Determine the [X, Y] coordinate at the center of the cell enclosing the given text.  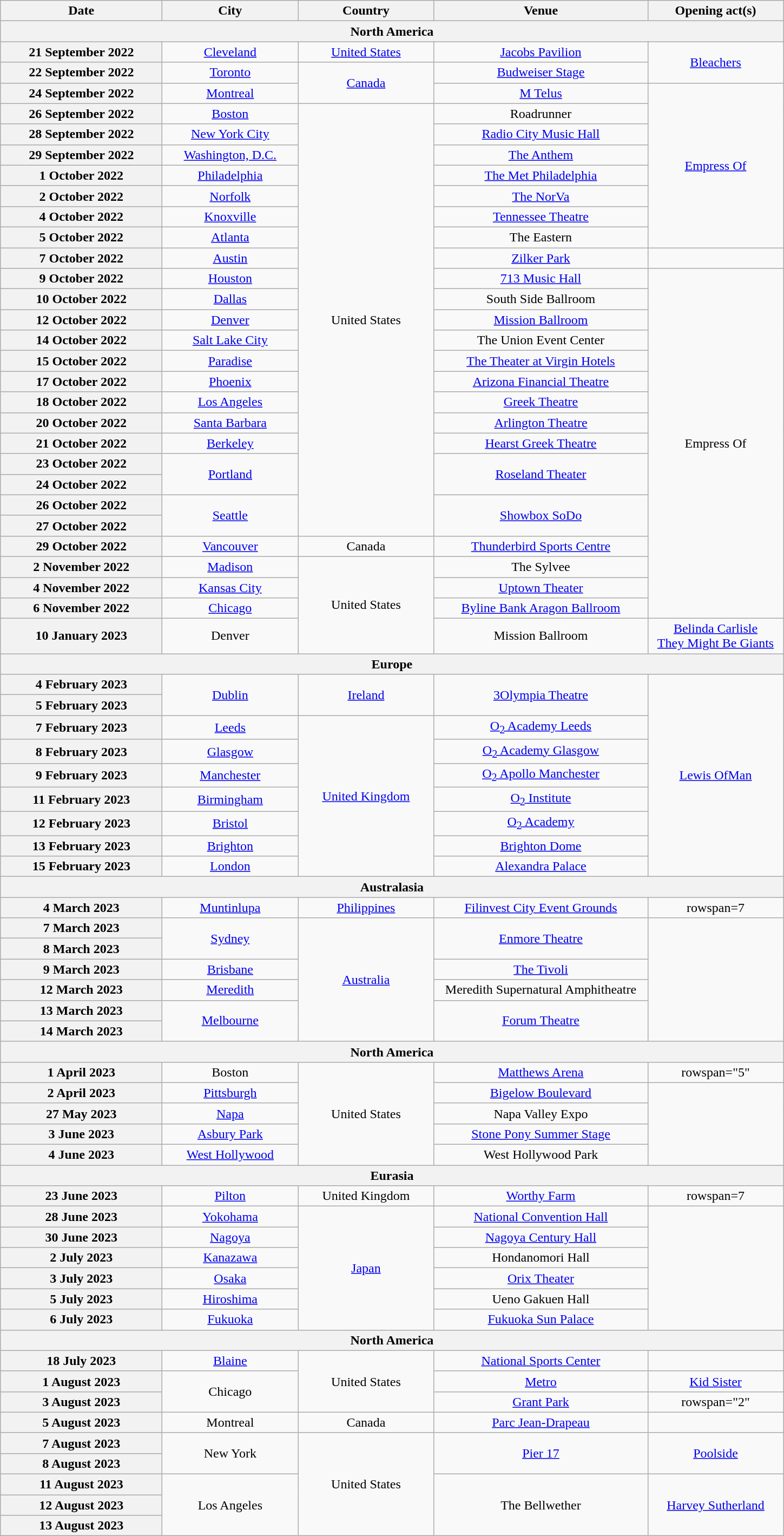
17 October 2022 [81, 382]
Cleveland [230, 52]
28 September 2022 [81, 134]
Blaine [230, 1361]
13 March 2023 [81, 1010]
7 February 2023 [81, 727]
Alexandra Palace [541, 867]
5 July 2023 [81, 1299]
Arlington Theatre [541, 423]
8 February 2023 [81, 751]
Byline Bank Aragon Ballroom [541, 608]
Uptown Theater [541, 587]
Ireland [366, 695]
Yokohama [230, 1217]
2 July 2023 [81, 1258]
O2 Academy Glasgow [541, 751]
The Tivoli [541, 969]
Pittsburgh [230, 1093]
27 May 2023 [81, 1113]
12 August 2023 [81, 1505]
Melbourne [230, 1021]
20 October 2022 [81, 423]
West Hollywood [230, 1155]
Vancouver [230, 546]
Europe [392, 664]
12 February 2023 [81, 823]
Fukuoka [230, 1320]
Meredith [230, 990]
Belinda CarlisleThey Might Be Giants [715, 636]
30 June 2023 [81, 1237]
Budweiser Stage [541, 73]
Glasgow [230, 751]
Brighton [230, 846]
Kansas City [230, 587]
The NorVa [541, 196]
Ueno Gakuen Hall [541, 1299]
Greek Theatre [541, 402]
Matthews Arena [541, 1072]
Nagoya [230, 1237]
Kid Sister [715, 1381]
Orix Theater [541, 1278]
Arizona Financial Theatre [541, 382]
Kanazawa [230, 1258]
The Union Event Center [541, 340]
The Bellwether [541, 1505]
23 June 2023 [81, 1196]
Worthy Farm [541, 1196]
18 July 2023 [81, 1361]
21 September 2022 [81, 52]
Zilker Park [541, 258]
15 October 2022 [81, 361]
Venue [541, 11]
Australasia [392, 887]
Nagoya Century Hall [541, 1237]
The Sylvee [541, 567]
Dallas [230, 299]
Country [366, 11]
Napa [230, 1113]
14 March 2023 [81, 1031]
Phoenix [230, 382]
26 September 2022 [81, 114]
Japan [366, 1268]
O2 Apollo Manchester [541, 776]
London [230, 867]
5 February 2023 [81, 705]
5 August 2023 [81, 1422]
8 August 2023 [81, 1463]
29 September 2022 [81, 155]
Grant Park [541, 1402]
Hiroshima [230, 1299]
Brighton Dome [541, 846]
Opening act(s) [715, 11]
Washington, D.C. [230, 155]
3 July 2023 [81, 1278]
3Olympia Theatre [541, 695]
Philadelphia [230, 175]
National Sports Center [541, 1361]
24 September 2022 [81, 93]
Brisbane [230, 969]
3 June 2023 [81, 1134]
Showbox SoDo [541, 515]
3 August 2023 [81, 1402]
Paradise [230, 361]
rowspan="5" [715, 1072]
Leeds [230, 727]
Birmingham [230, 799]
2 October 2022 [81, 196]
29 October 2022 [81, 546]
9 March 2023 [81, 969]
4 February 2023 [81, 685]
23 October 2022 [81, 464]
2 November 2022 [81, 567]
Napa Valley Expo [541, 1113]
713 Music Hall [541, 279]
Houston [230, 279]
National Convention Hall [541, 1217]
18 October 2022 [81, 402]
2 April 2023 [81, 1093]
Stone Pony Summer Stage [541, 1134]
Portland [230, 474]
Forum Theatre [541, 1021]
Toronto [230, 73]
6 July 2023 [81, 1320]
10 January 2023 [81, 636]
Enmore Theatre [541, 938]
Meredith Supernatural Amphitheatre [541, 990]
4 March 2023 [81, 908]
Norfolk [230, 196]
Philippines [366, 908]
Sydney [230, 938]
14 October 2022 [81, 340]
Muntinlupa [230, 908]
New York City [230, 134]
Radio City Music Hall [541, 134]
Roadrunner [541, 114]
7 March 2023 [81, 928]
The Theater at Virgin Hotels [541, 361]
Osaka [230, 1278]
Seattle [230, 515]
22 September 2022 [81, 73]
Parc Jean-Drapeau [541, 1422]
21 October 2022 [81, 443]
The Anthem [541, 155]
24 October 2022 [81, 484]
Poolside [715, 1453]
13 February 2023 [81, 846]
7 October 2022 [81, 258]
Pier 17 [541, 1453]
Australia [366, 980]
Eurasia [392, 1176]
Hearst Greek Theatre [541, 443]
Knoxville [230, 216]
1 April 2023 [81, 1072]
Salt Lake City [230, 340]
West Hollywood Park [541, 1155]
Asbury Park [230, 1134]
Bristol [230, 823]
10 October 2022 [81, 299]
City [230, 11]
Dublin [230, 695]
26 October 2022 [81, 505]
7 August 2023 [81, 1443]
12 March 2023 [81, 990]
9 October 2022 [81, 279]
Hondanomori Hall [541, 1258]
Jacobs Pavilion [541, 52]
1 October 2022 [81, 175]
Harvey Sutherland [715, 1505]
5 October 2022 [81, 237]
Atlanta [230, 237]
Roseland Theater [541, 474]
The Met Philadelphia [541, 175]
Pilton [230, 1196]
Manchester [230, 776]
4 June 2023 [81, 1155]
Fukuoka Sun Palace [541, 1320]
4 October 2022 [81, 216]
Date [81, 11]
Madison [230, 567]
4 November 2022 [81, 587]
New York [230, 1453]
8 March 2023 [81, 949]
13 August 2023 [81, 1526]
6 November 2022 [81, 608]
rowspan="2" [715, 1402]
Bigelow Boulevard [541, 1093]
27 October 2022 [81, 526]
O2 Academy [541, 823]
Austin [230, 258]
Tennessee Theatre [541, 216]
Bleachers [715, 62]
15 February 2023 [81, 867]
Thunderbird Sports Centre [541, 546]
Berkeley [230, 443]
28 June 2023 [81, 1217]
Lewis OfMan [715, 776]
The Eastern [541, 237]
O2 Institute [541, 799]
Metro [541, 1381]
Filinvest City Event Grounds [541, 908]
South Side Ballroom [541, 299]
12 October 2022 [81, 320]
11 February 2023 [81, 799]
1 August 2023 [81, 1381]
11 August 2023 [81, 1485]
Santa Barbara [230, 423]
O2 Academy Leeds [541, 727]
M Telus [541, 93]
9 February 2023 [81, 776]
